Locate the cell with the specified text and output its [x, y] center coordinate. 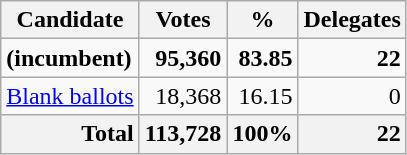
113,728 [183, 134]
83.85 [262, 58]
Total [70, 134]
18,368 [183, 96]
Delegates [352, 20]
100% [262, 134]
(incumbent) [70, 58]
Blank ballots [70, 96]
Votes [183, 20]
0 [352, 96]
Candidate [70, 20]
% [262, 20]
16.15 [262, 96]
95,360 [183, 58]
